Pinpoint the cell where the given text exists, returning its [x, y] midpoint coordinate. 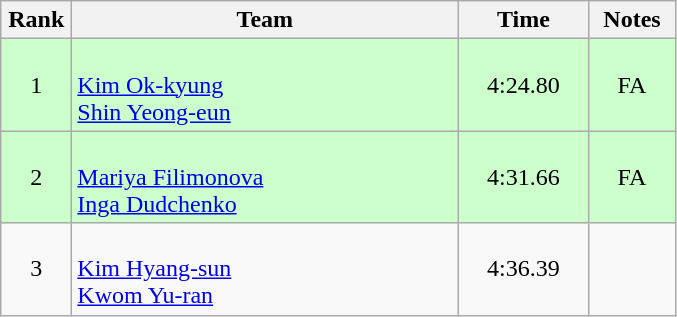
Kim Ok-kyungShin Yeong-eun [265, 85]
4:24.80 [524, 85]
Kim Hyang-sunKwom Yu-ran [265, 269]
Team [265, 20]
Mariya FilimonovaInga Dudchenko [265, 177]
3 [36, 269]
Notes [632, 20]
4:36.39 [524, 269]
Time [524, 20]
4:31.66 [524, 177]
1 [36, 85]
2 [36, 177]
Rank [36, 20]
